Detect which cell encompasses the target text, then output its (X, Y) center coordinate. 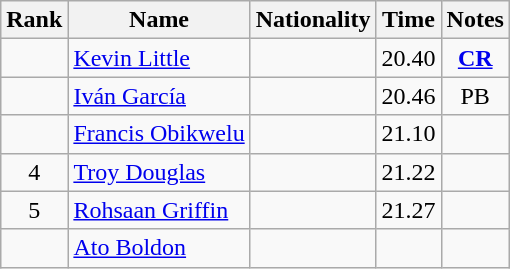
5 (34, 210)
Nationality (313, 20)
PB (475, 96)
20.46 (408, 96)
21.27 (408, 210)
CR (475, 58)
Rohsaan Griffin (159, 210)
Rank (34, 20)
Iván García (159, 96)
Francis Obikwelu (159, 134)
Kevin Little (159, 58)
Troy Douglas (159, 172)
21.10 (408, 134)
21.22 (408, 172)
Time (408, 20)
Ato Boldon (159, 248)
4 (34, 172)
20.40 (408, 58)
Notes (475, 20)
Name (159, 20)
